Return [x, y] of the center of cell containing provided text 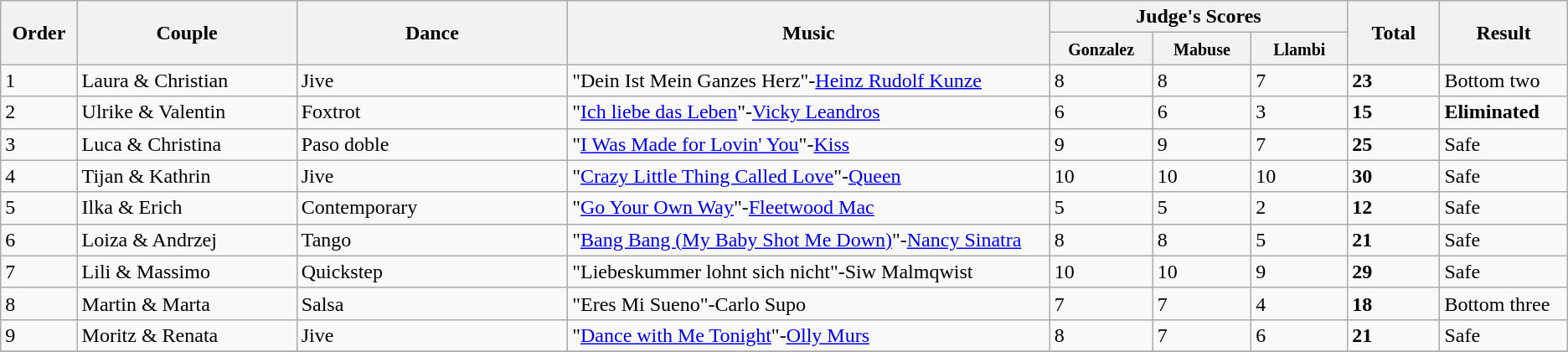
Loiza & Andrzej [187, 240]
"I Was Made for Lovin' You"-Kiss [809, 144]
Foxtrot [432, 112]
12 [1394, 208]
Total [1394, 33]
Dance [432, 33]
"Eres Mi Sueno"-Carlo Supo [809, 303]
Tijan & Kathrin [187, 176]
1 [39, 80]
Music [809, 33]
Llambi [1300, 49]
"Crazy Little Thing Called Love"-Queen [809, 176]
"Go Your Own Way"-Fleetwood Mac [809, 208]
Eliminated [1504, 112]
Gonzalez [1101, 49]
29 [1394, 272]
Quickstep [432, 272]
Laura & Christian [187, 80]
Tango [432, 240]
18 [1394, 303]
Lili & Massimo [187, 272]
15 [1394, 112]
23 [1394, 80]
Bottom two [1504, 80]
"Dein Ist Mein Ganzes Herz"-Heinz Rudolf Kunze [809, 80]
Order [39, 33]
Martin & Marta [187, 303]
Result [1504, 33]
"Liebeskummer lohnt sich nicht"-Siw Malmqwist [809, 272]
Mabuse [1202, 49]
Luca & Christina [187, 144]
Paso doble [432, 144]
Judge's Scores [1199, 17]
Ulrike & Valentin [187, 112]
Moritz & Renata [187, 335]
"Bang Bang (My Baby Shot Me Down)"-Nancy Sinatra [809, 240]
Contemporary [432, 208]
Salsa [432, 303]
"Ich liebe das Leben"-Vicky Leandros [809, 112]
Couple [187, 33]
25 [1394, 144]
"Dance with Me Tonight"-Olly Murs [809, 335]
Bottom three [1504, 303]
Ilka & Erich [187, 208]
30 [1394, 176]
